Find where the given text appears and provide that cell's center as [X, Y] coordinate. 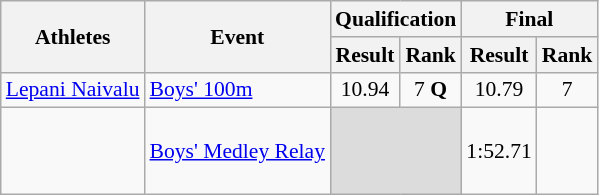
10.94 [365, 90]
Boys' 100m [238, 90]
Lepani Naivalu [73, 90]
Final [529, 19]
Athletes [73, 36]
7 [568, 90]
10.79 [498, 90]
7 Q [430, 90]
Event [238, 36]
1:52.71 [498, 152]
Boys' Medley Relay [238, 152]
Qualification [396, 19]
